Detect which cell encompasses the target text, then output its (X, Y) center coordinate. 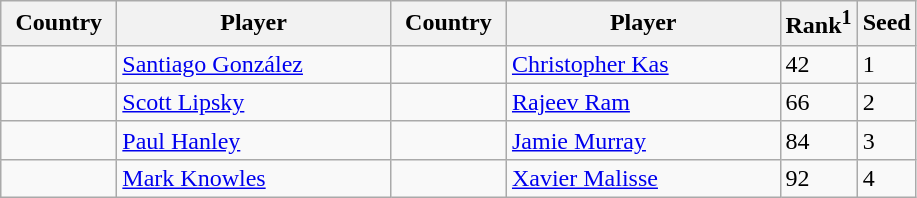
1 (886, 64)
Rajeev Ram (643, 102)
Paul Hanley (254, 140)
Santiago González (254, 64)
92 (818, 178)
42 (818, 64)
3 (886, 140)
4 (886, 178)
Mark Knowles (254, 178)
Christopher Kas (643, 64)
Xavier Malisse (643, 178)
Rank1 (818, 24)
84 (818, 140)
66 (818, 102)
Jamie Murray (643, 140)
2 (886, 102)
Scott Lipsky (254, 102)
Seed (886, 24)
